From the cell containing the given text, extract its center point as (x, y) coordinate. 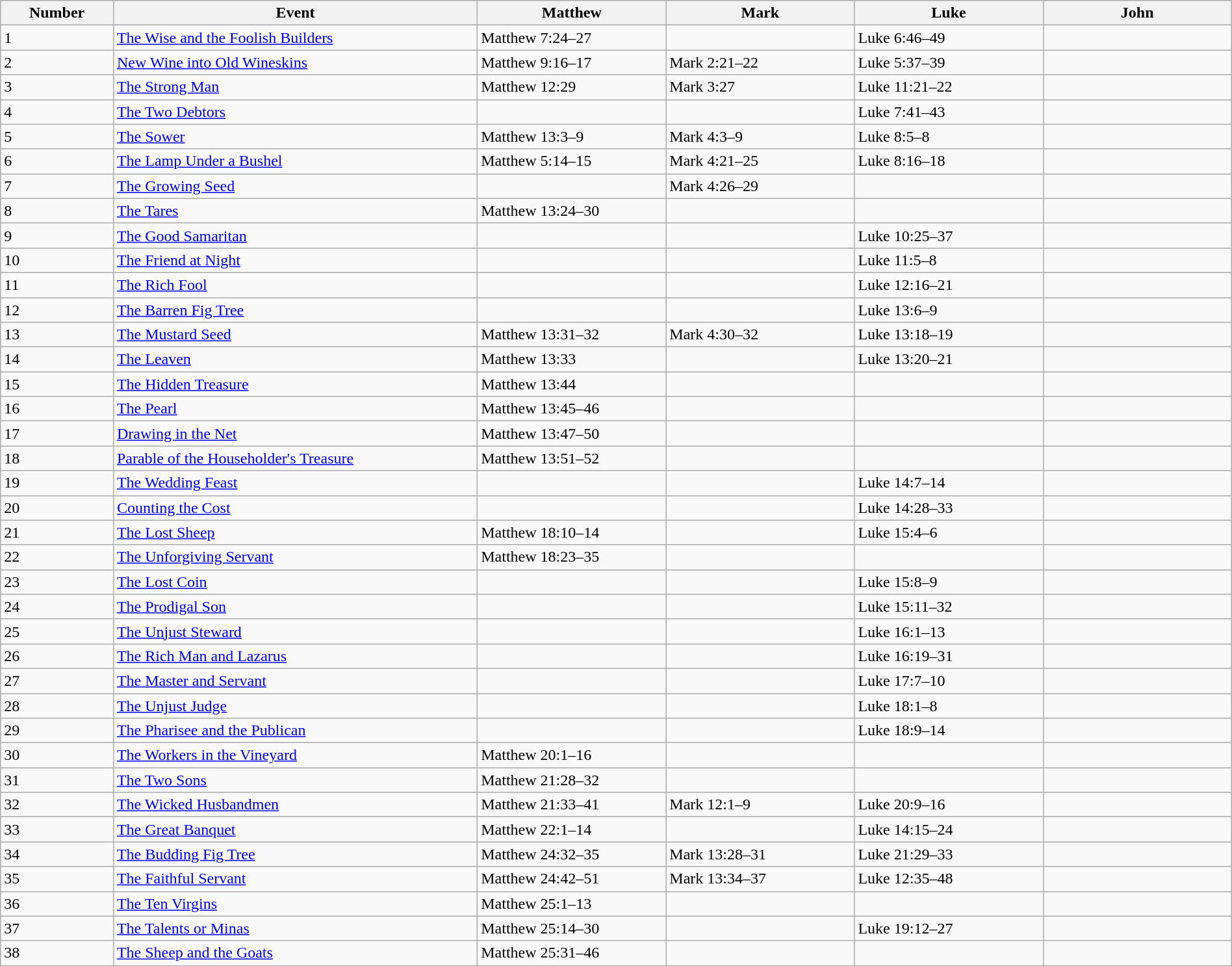
Luke 20:9–16 (949, 805)
17 (57, 434)
13 (57, 335)
The Two Sons (295, 780)
Luke 15:8–9 (949, 582)
The Leaven (295, 359)
Luke 6:46–49 (949, 38)
The Growing Seed (295, 186)
The Unjust Steward (295, 631)
Number (57, 13)
Mark 2:21–22 (760, 62)
The Wicked Husbandmen (295, 805)
The Mustard Seed (295, 335)
Matthew (572, 13)
The Hidden Treasure (295, 384)
The Pharisee and the Publican (295, 731)
15 (57, 384)
10 (57, 260)
Matthew 20:1–16 (572, 755)
The Unforgiving Servant (295, 557)
23 (57, 582)
12 (57, 310)
The Pearl (295, 409)
5 (57, 137)
Luke 21:29–33 (949, 854)
Luke 15:4–6 (949, 532)
Parable of the Householder's Treasure (295, 458)
Mark 4:30–32 (760, 335)
Luke 18:1–8 (949, 705)
32 (57, 805)
Mark 3:27 (760, 87)
Matthew 13:51–52 (572, 458)
Counting the Cost (295, 508)
7 (57, 186)
The Tares (295, 211)
Mark 12:1–9 (760, 805)
4 (57, 112)
34 (57, 854)
8 (57, 211)
Mark 4:21–25 (760, 161)
The Lost Sheep (295, 532)
Luke 8:16–18 (949, 161)
The Master and Servant (295, 681)
Luke 10:25–37 (949, 235)
Luke 12:35–48 (949, 879)
Matthew 18:10–14 (572, 532)
The Sower (295, 137)
Matthew 24:42–51 (572, 879)
38 (57, 953)
Matthew 13:31–32 (572, 335)
Matthew 5:14–15 (572, 161)
The Rich Fool (295, 285)
Luke 15:11–32 (949, 607)
Luke 13:20–21 (949, 359)
The Faithful Servant (295, 879)
Mark (760, 13)
27 (57, 681)
Drawing in the Net (295, 434)
The Great Banquet (295, 829)
The Workers in the Vineyard (295, 755)
New Wine into Old Wineskins (295, 62)
1 (57, 38)
Mark 4:26–29 (760, 186)
Luke 14:28–33 (949, 508)
36 (57, 904)
Matthew 22:1–14 (572, 829)
Mark 13:28–31 (760, 854)
25 (57, 631)
The Two Debtors (295, 112)
Matthew 21:33–41 (572, 805)
The Sheep and the Goats (295, 953)
30 (57, 755)
33 (57, 829)
The Rich Man and Lazarus (295, 656)
The Prodigal Son (295, 607)
Matthew 13:47–50 (572, 434)
31 (57, 780)
The Lost Coin (295, 582)
Luke 18:9–14 (949, 731)
Matthew 24:32–35 (572, 854)
Luke 13:6–9 (949, 310)
The Ten Virgins (295, 904)
16 (57, 409)
Matthew 25:14–30 (572, 928)
The Wedding Feast (295, 483)
9 (57, 235)
14 (57, 359)
3 (57, 87)
Luke 5:37–39 (949, 62)
John (1137, 13)
18 (57, 458)
Matthew 18:23–35 (572, 557)
Matthew 13:24–30 (572, 211)
35 (57, 879)
Luke 16:19–31 (949, 656)
Luke 16:1–13 (949, 631)
Event (295, 13)
The Barren Fig Tree (295, 310)
Matthew 25:31–46 (572, 953)
The Wise and the Foolish Builders (295, 38)
Luke 19:12–27 (949, 928)
The Strong Man (295, 87)
29 (57, 731)
Luke 17:7–10 (949, 681)
Matthew 25:1–13 (572, 904)
The Talents or Minas (295, 928)
Luke 13:18–19 (949, 335)
Matthew 13:3–9 (572, 137)
The Lamp Under a Bushel (295, 161)
Matthew 7:24–27 (572, 38)
The Budding Fig Tree (295, 854)
6 (57, 161)
Mark 4:3–9 (760, 137)
Luke (949, 13)
Luke 8:5–8 (949, 137)
Luke 11:21–22 (949, 87)
The Friend at Night (295, 260)
24 (57, 607)
Matthew 12:29 (572, 87)
The Unjust Judge (295, 705)
Mark 13:34–37 (760, 879)
Matthew 9:16–17 (572, 62)
Luke 14:7–14 (949, 483)
22 (57, 557)
Matthew 13:45–46 (572, 409)
Luke 14:15–24 (949, 829)
20 (57, 508)
Luke 12:16–21 (949, 285)
Luke 7:41–43 (949, 112)
26 (57, 656)
Luke 11:5–8 (949, 260)
Matthew 13:44 (572, 384)
Matthew 13:33 (572, 359)
The Good Samaritan (295, 235)
2 (57, 62)
21 (57, 532)
11 (57, 285)
28 (57, 705)
37 (57, 928)
Matthew 21:28–32 (572, 780)
19 (57, 483)
